Return [x, y] of the center of cell containing provided text 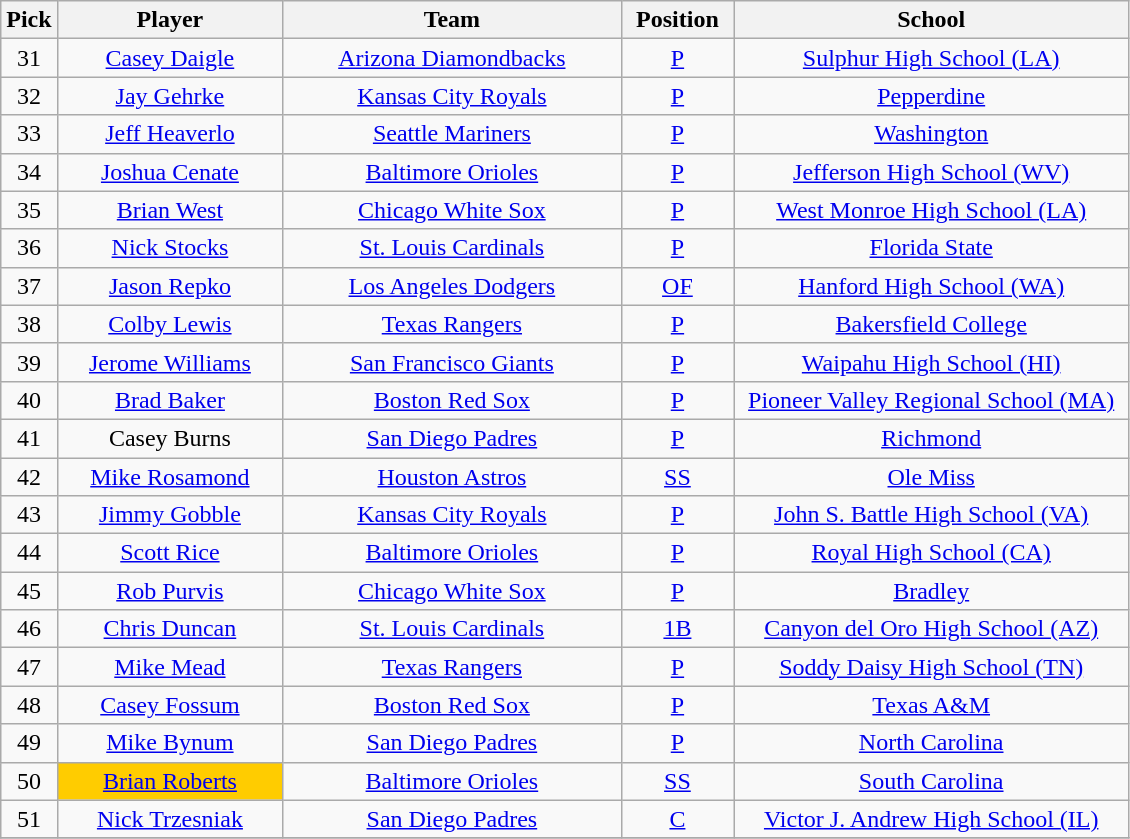
35 [29, 210]
Jason Repko [170, 286]
37 [29, 286]
Sulphur High School (LA) [932, 58]
Pioneer Valley Regional School (MA) [932, 400]
1B [678, 629]
Joshua Cenate [170, 172]
Jeff Heaverlo [170, 134]
Casey Fossum [170, 705]
Team [452, 20]
San Francisco Giants [452, 362]
Seattle Mariners [452, 134]
Ole Miss [932, 477]
John S. Battle High School (VA) [932, 515]
Jimmy Gobble [170, 515]
North Carolina [932, 743]
47 [29, 667]
Position [678, 20]
34 [29, 172]
Nick Stocks [170, 248]
Mike Rosamond [170, 477]
OF [678, 286]
36 [29, 248]
Houston Astros [452, 477]
Brian Roberts [170, 781]
Pick [29, 20]
West Monroe High School (LA) [932, 210]
44 [29, 553]
Washington [932, 134]
Canyon del Oro High School (AZ) [932, 629]
Texas A&M [932, 705]
46 [29, 629]
School [932, 20]
42 [29, 477]
Florida State [932, 248]
41 [29, 438]
Casey Daigle [170, 58]
Waipahu High School (HI) [932, 362]
Hanford High School (WA) [932, 286]
C [678, 819]
39 [29, 362]
Rob Purvis [170, 591]
Richmond [932, 438]
31 [29, 58]
Los Angeles Dodgers [452, 286]
Jerome Williams [170, 362]
45 [29, 591]
Arizona Diamondbacks [452, 58]
38 [29, 324]
South Carolina [932, 781]
Colby Lewis [170, 324]
49 [29, 743]
43 [29, 515]
32 [29, 96]
Casey Burns [170, 438]
50 [29, 781]
Royal High School (CA) [932, 553]
Bakersfield College [932, 324]
Scott Rice [170, 553]
Jefferson High School (WV) [932, 172]
33 [29, 134]
Pepperdine [932, 96]
Nick Trzesniak [170, 819]
Chris Duncan [170, 629]
51 [29, 819]
Mike Bynum [170, 743]
40 [29, 400]
Brian West [170, 210]
Victor J. Andrew High School (IL) [932, 819]
Mike Mead [170, 667]
Soddy Daisy High School (TN) [932, 667]
48 [29, 705]
Brad Baker [170, 400]
Bradley [932, 591]
Player [170, 20]
Jay Gehrke [170, 96]
